Scan for the cell matching the given text and deliver its (x, y) coordinate at center. 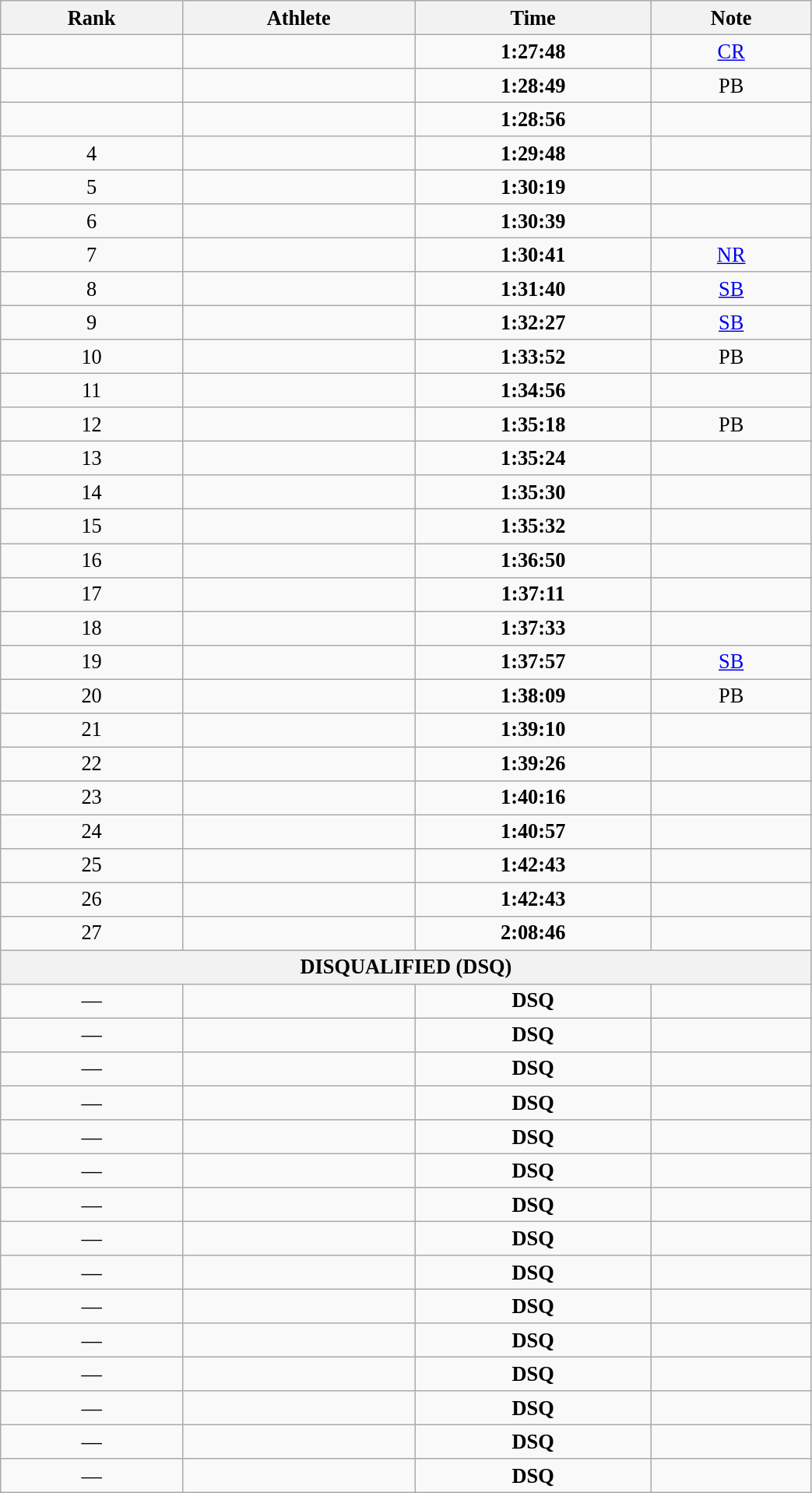
4 (92, 153)
26 (92, 900)
NR (731, 255)
1:34:56 (533, 390)
24 (92, 831)
20 (92, 695)
Note (731, 17)
1:29:48 (533, 153)
1:30:41 (533, 255)
1:30:39 (533, 221)
25 (92, 865)
23 (92, 798)
1:37:57 (533, 662)
1:39:26 (533, 763)
12 (92, 424)
DISQUALIFIED (DSQ) (406, 967)
14 (92, 492)
1:39:10 (533, 730)
1:30:19 (533, 187)
1:32:27 (533, 322)
16 (92, 560)
1:31:40 (533, 289)
15 (92, 526)
8 (92, 289)
22 (92, 763)
1:35:24 (533, 458)
CR (731, 51)
1:28:49 (533, 85)
6 (92, 221)
1:35:18 (533, 424)
Rank (92, 17)
1:35:32 (533, 526)
9 (92, 322)
21 (92, 730)
1:38:09 (533, 695)
1:33:52 (533, 357)
Athlete (299, 17)
Time (533, 17)
19 (92, 662)
1:36:50 (533, 560)
11 (92, 390)
18 (92, 628)
10 (92, 357)
1:37:33 (533, 628)
13 (92, 458)
2:08:46 (533, 933)
5 (92, 187)
7 (92, 255)
17 (92, 594)
27 (92, 933)
1:37:11 (533, 594)
1:27:48 (533, 51)
1:28:56 (533, 119)
1:35:30 (533, 492)
1:40:16 (533, 798)
1:40:57 (533, 831)
